Provide the (X, Y) coordinate of the cell's center where the given text is located.  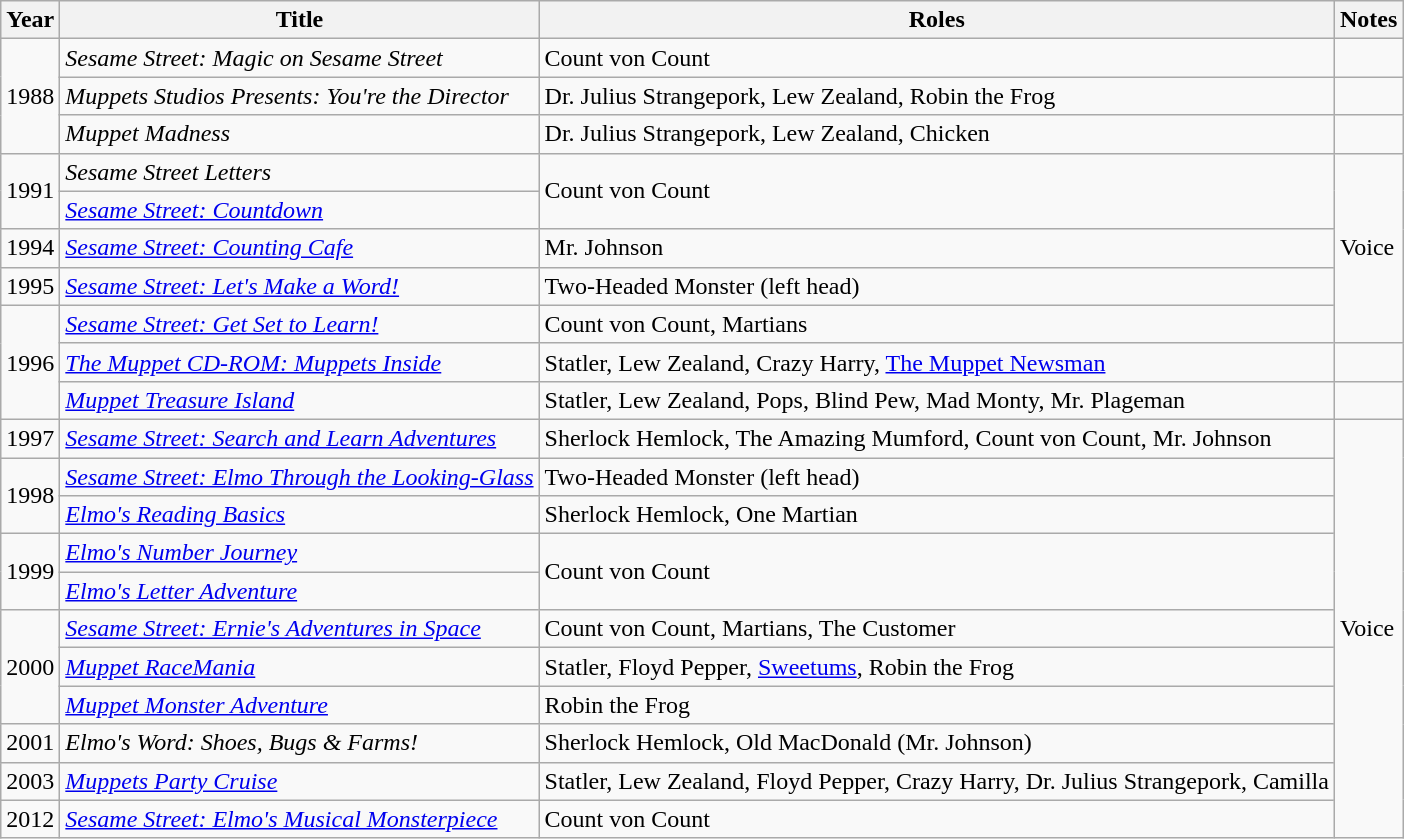
1988 (30, 96)
Muppet Monster Adventure (300, 705)
2000 (30, 667)
1995 (30, 286)
Sesame Street: Ernie's Adventures in Space (300, 629)
Muppet Madness (300, 134)
Sherlock Hemlock, The Amazing Mumford, Count von Count, Mr. Johnson (936, 438)
1996 (30, 362)
Robin the Frog (936, 705)
Elmo's Letter Adventure (300, 591)
Sherlock Hemlock, One Martian (936, 515)
Sesame Street: Countdown (300, 210)
Count von Count, Martians (936, 324)
1994 (30, 248)
Muppets Studios Presents: You're the Director (300, 96)
Muppet Treasure Island (300, 400)
Statler, Lew Zealand, Floyd Pepper, Crazy Harry, Dr. Julius Strangepork, Camilla (936, 781)
Title (300, 20)
Elmo's Reading Basics (300, 515)
Statler, Lew Zealand, Crazy Harry, The Muppet Newsman (936, 362)
Sesame Street: Search and Learn Adventures (300, 438)
Sesame Street: Elmo Through the Looking-Glass (300, 477)
Notes (1368, 20)
Statler, Lew Zealand, Pops, Blind Pew, Mad Monty, Mr. Plageman (936, 400)
Roles (936, 20)
Mr. Johnson (936, 248)
Muppet RaceMania (300, 667)
1998 (30, 496)
Sesame Street: Magic on Sesame Street (300, 58)
Elmo's Number Journey (300, 553)
2001 (30, 743)
2012 (30, 819)
Year (30, 20)
Statler, Floyd Pepper, Sweetums, Robin the Frog (936, 667)
1997 (30, 438)
2003 (30, 781)
The Muppet CD-ROM: Muppets Inside (300, 362)
Sesame Street: Counting Cafe (300, 248)
Dr. Julius Strangepork, Lew Zealand, Robin the Frog (936, 96)
Sesame Street: Let's Make a Word! (300, 286)
Dr. Julius Strangepork, Lew Zealand, Chicken (936, 134)
Sesame Street: Get Set to Learn! (300, 324)
Elmo's Word: Shoes, Bugs & Farms! (300, 743)
1999 (30, 572)
Sherlock Hemlock, Old MacDonald (Mr. Johnson) (936, 743)
Muppets Party Cruise (300, 781)
Count von Count, Martians, The Customer (936, 629)
Sesame Street Letters (300, 172)
Sesame Street: Elmo's Musical Monsterpiece (300, 819)
1991 (30, 191)
